Return [x, y] of the center of cell containing provided text 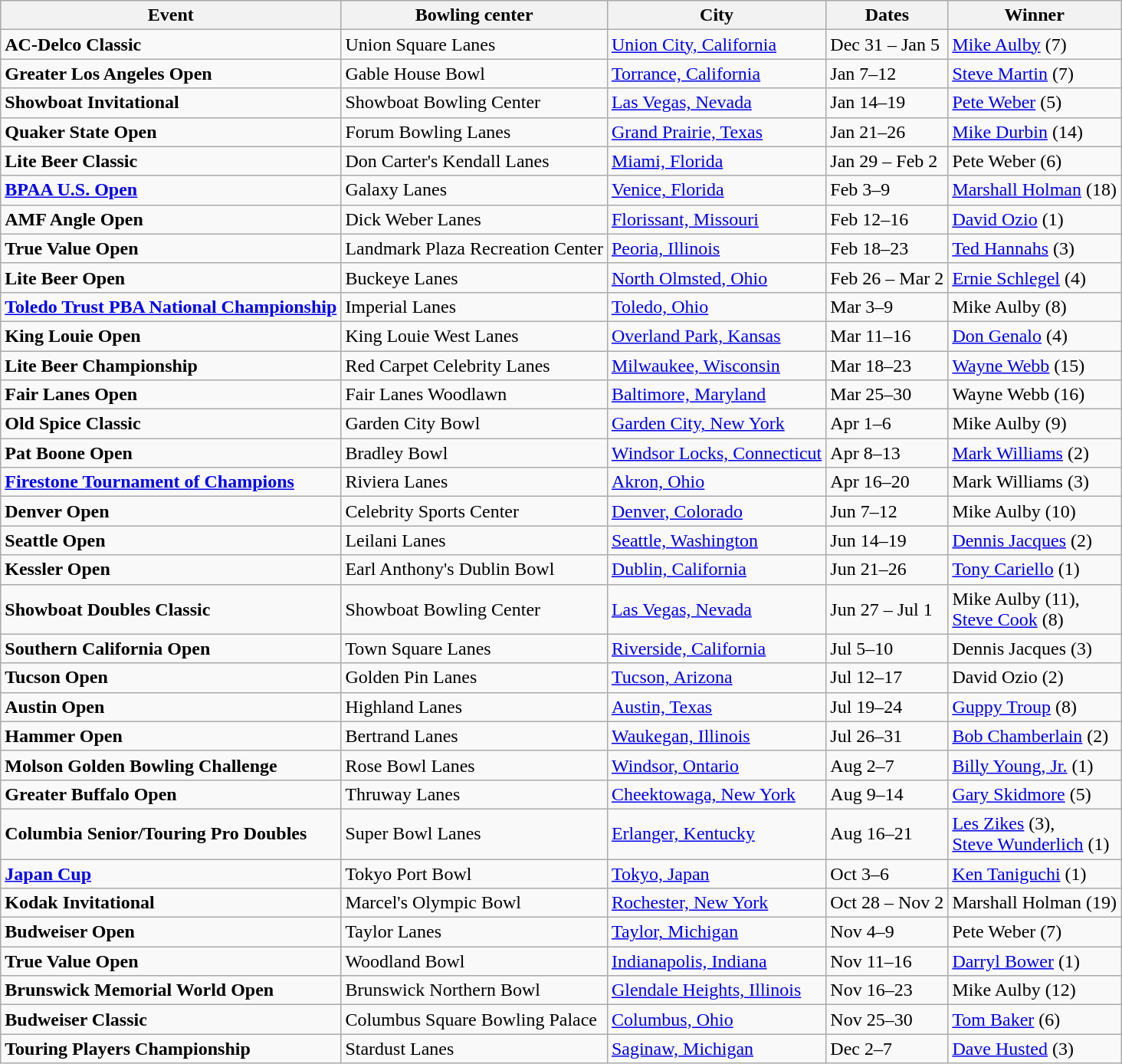
Mar 18–23 [887, 366]
Don Carter's Kendall Lanes [474, 161]
Toledo Trust PBA National Championship [171, 307]
Dec 31 – Jan 5 [887, 44]
Japan Cup [171, 873]
Jul 26–31 [887, 736]
Jan 21–26 [887, 132]
Lite Beer Classic [171, 161]
Budweiser Classic [171, 1020]
Toledo, Ohio [716, 307]
Nov 4–9 [887, 932]
City [716, 15]
Venice, Florida [716, 190]
Aug 9–14 [887, 794]
Nov 25–30 [887, 1020]
Hammer Open [171, 736]
Rose Bowl Lanes [474, 765]
Jun 27 – Jul 1 [887, 609]
Darryl Bower (1) [1035, 961]
Dave Husted (3) [1035, 1049]
Old Spice Classic [171, 424]
Pat Boone Open [171, 453]
Columbus Square Bowling Palace [474, 1020]
Peoria, Illinois [716, 248]
Wayne Webb (15) [1035, 366]
Jan 29 – Feb 2 [887, 161]
Jan 14–19 [887, 103]
Wayne Webb (16) [1035, 395]
Guppy Troup (8) [1035, 707]
Celebrity Sports Center [474, 511]
Showboat Invitational [171, 103]
Stardust Lanes [474, 1049]
Austin, Texas [716, 707]
Greater Buffalo Open [171, 794]
Union City, California [716, 44]
Torrance, California [716, 74]
Riverside, California [716, 649]
Forum Bowling Lanes [474, 132]
Southern California Open [171, 649]
Marcel's Olympic Bowl [474, 903]
Windsor Locks, Connecticut [716, 453]
Fair Lanes Woodlawn [474, 395]
Imperial Lanes [474, 307]
Cheektowaga, New York [716, 794]
Tucson, Arizona [716, 678]
Dick Weber Lanes [474, 219]
Don Genalo (4) [1035, 336]
Jan 7–12 [887, 74]
Mar 11–16 [887, 336]
Lite Beer Championship [171, 366]
Union Square Lanes [474, 44]
Fair Lanes Open [171, 395]
Jul 5–10 [887, 649]
Touring Players Championship [171, 1049]
Super Bowl Lanes [474, 834]
Buckeye Lanes [474, 277]
Landmark Plaza Recreation Center [474, 248]
Seattle, Washington [716, 540]
Florissant, Missouri [716, 219]
North Olmsted, Ohio [716, 277]
Nov 16–23 [887, 990]
Bertrand Lanes [474, 736]
Apr 1–6 [887, 424]
Tokyo Port Bowl [474, 873]
Miami, Florida [716, 161]
Firestone Tournament of Champions [171, 482]
Riviera Lanes [474, 482]
Jun 7–12 [887, 511]
Baltimore, Maryland [716, 395]
Pete Weber (5) [1035, 103]
AC-Delco Classic [171, 44]
Thruway Lanes [474, 794]
Denver, Colorado [716, 511]
Marshall Holman (18) [1035, 190]
Columbia Senior/Touring Pro Doubles [171, 834]
Quaker State Open [171, 132]
Earl Anthony's Dublin Bowl [474, 570]
Showboat Doubles Classic [171, 609]
Taylor, Michigan [716, 932]
Jun 21–26 [887, 570]
Jun 14–19 [887, 540]
Mark Williams (2) [1035, 453]
Tucson Open [171, 678]
Marshall Holman (19) [1035, 903]
Winner [1035, 15]
Apr 16–20 [887, 482]
Akron, Ohio [716, 482]
Overland Park, Kansas [716, 336]
Denver Open [171, 511]
Red Carpet Celebrity Lanes [474, 366]
Budweiser Open [171, 932]
Leilani Lanes [474, 540]
Glendale Heights, Illinois [716, 990]
Feb 12–16 [887, 219]
Ted Hannahs (3) [1035, 248]
Columbus, Ohio [716, 1020]
King Louie West Lanes [474, 336]
Gary Skidmore (5) [1035, 794]
Feb 3–9 [887, 190]
Indianapolis, Indiana [716, 961]
Highland Lanes [474, 707]
Mike Aulby (7) [1035, 44]
Golden Pin Lanes [474, 678]
Saginaw, Michigan [716, 1049]
Taylor Lanes [474, 932]
Pete Weber (6) [1035, 161]
Windsor, Ontario [716, 765]
AMF Angle Open [171, 219]
Jul 12–17 [887, 678]
Oct 28 – Nov 2 [887, 903]
Ken Taniguchi (1) [1035, 873]
Galaxy Lanes [474, 190]
Greater Los Angeles Open [171, 74]
Kessler Open [171, 570]
Event [171, 15]
Tony Cariello (1) [1035, 570]
David Ozio (2) [1035, 678]
Gable House Bowl [474, 74]
Dec 2–7 [887, 1049]
Mar 3–9 [887, 307]
Mike Aulby (8) [1035, 307]
King Louie Open [171, 336]
Ernie Schlegel (4) [1035, 277]
Mike Aulby (12) [1035, 990]
Waukegan, Illinois [716, 736]
Rochester, New York [716, 903]
Tom Baker (6) [1035, 1020]
Bradley Bowl [474, 453]
Apr 8–13 [887, 453]
Austin Open [171, 707]
Kodak Invitational [171, 903]
Aug 2–7 [887, 765]
Dates [887, 15]
Nov 11–16 [887, 961]
Woodland Bowl [474, 961]
Feb 18–23 [887, 248]
Feb 26 – Mar 2 [887, 277]
Bob Chamberlain (2) [1035, 736]
Pete Weber (7) [1035, 932]
Erlanger, Kentucky [716, 834]
Brunswick Northern Bowl [474, 990]
BPAA U.S. Open [171, 190]
Garden City, New York [716, 424]
Aug 16–21 [887, 834]
Mike Aulby (9) [1035, 424]
Garden City Bowl [474, 424]
Mike Aulby (11),Steve Cook (8) [1035, 609]
Milwaukee, Wisconsin [716, 366]
Lite Beer Open [171, 277]
Mar 25–30 [887, 395]
Oct 3–6 [887, 873]
Molson Golden Bowling Challenge [171, 765]
Bowling center [474, 15]
Billy Young, Jr. (1) [1035, 765]
Mike Durbin (14) [1035, 132]
Jul 19–24 [887, 707]
Steve Martin (7) [1035, 74]
Dublin, California [716, 570]
David Ozio (1) [1035, 219]
Seattle Open [171, 540]
Tokyo, Japan [716, 873]
Les Zikes (3),Steve Wunderlich (1) [1035, 834]
Mark Williams (3) [1035, 482]
Town Square Lanes [474, 649]
Dennis Jacques (2) [1035, 540]
Brunswick Memorial World Open [171, 990]
Mike Aulby (10) [1035, 511]
Grand Prairie, Texas [716, 132]
Dennis Jacques (3) [1035, 649]
